Output the [x, y] coordinate of the center of the cell containing the given text.  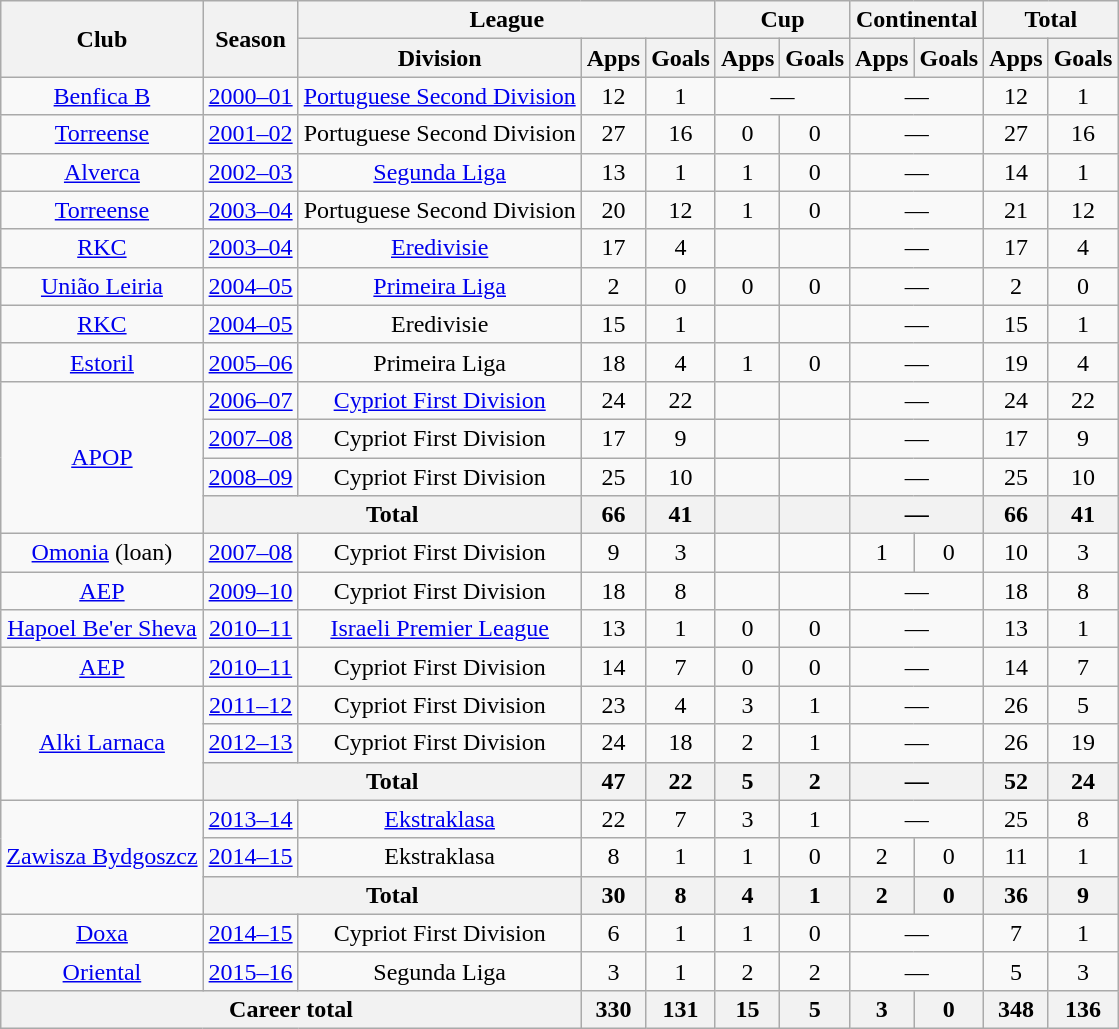
2006–07 [250, 400]
52 [1016, 781]
União Leiria [102, 286]
Doxa [102, 933]
Career total [291, 1009]
11 [1016, 857]
131 [681, 1009]
2000–01 [250, 96]
2001–02 [250, 134]
Oriental [102, 971]
Hapoel Be'er Sheva [102, 629]
Club [102, 39]
30 [613, 895]
Benfica B [102, 96]
Alki Larnaca [102, 743]
2005–06 [250, 362]
Zawisza Bydgoszcz [102, 857]
League [506, 20]
Estoril [102, 362]
2015–16 [250, 971]
2008–09 [250, 477]
Continental [917, 20]
136 [1083, 1009]
2002–03 [250, 172]
2013–14 [250, 819]
20 [613, 210]
APOP [102, 457]
Division [440, 58]
Alverca [102, 172]
47 [613, 781]
Omonia (loan) [102, 553]
23 [613, 705]
36 [1016, 895]
Season [250, 39]
6 [613, 933]
21 [1016, 210]
2012–13 [250, 743]
Cup [782, 20]
348 [1016, 1009]
330 [613, 1009]
Israeli Premier League [440, 629]
2011–12 [250, 705]
2009–10 [250, 591]
